From the cell containing the given text, extract its center point as (X, Y) coordinate. 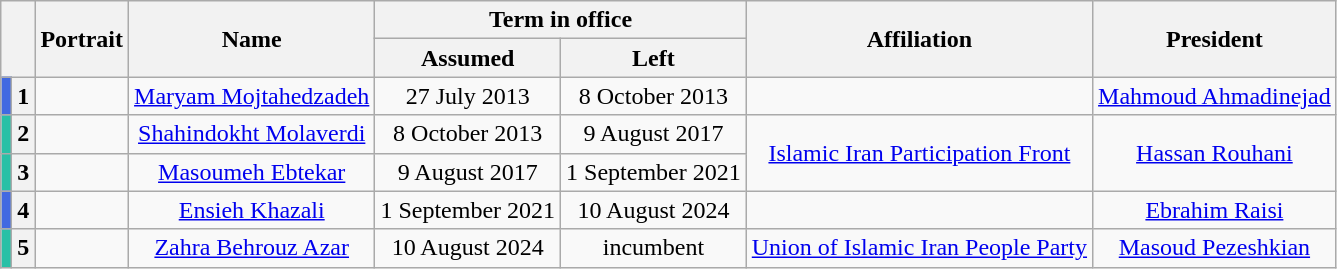
Ebrahim Raisi (1215, 210)
Islamic Iran Participation Front (919, 153)
Left (654, 58)
President (1215, 39)
incumbent (654, 248)
2 (24, 134)
Mahmoud Ahmadinejad (1215, 96)
Affiliation (919, 39)
Assumed (468, 58)
5 (24, 248)
Term in office (560, 20)
Zahra Behrouz Azar (252, 248)
4 (24, 210)
Masoud Pezeshkian (1215, 248)
27 July 2013 (468, 96)
3 (24, 172)
Shahindokht Molaverdi (252, 134)
Ensieh Khazali (252, 210)
Name (252, 39)
Hassan Rouhani (1215, 153)
Masoumeh Ebtekar (252, 172)
Union of Islamic Iran People Party (919, 248)
1 (24, 96)
Portrait (82, 39)
Maryam Mojtahedzadeh (252, 96)
